Search for the cell housing the specified text and yield its (X, Y) center coordinate. 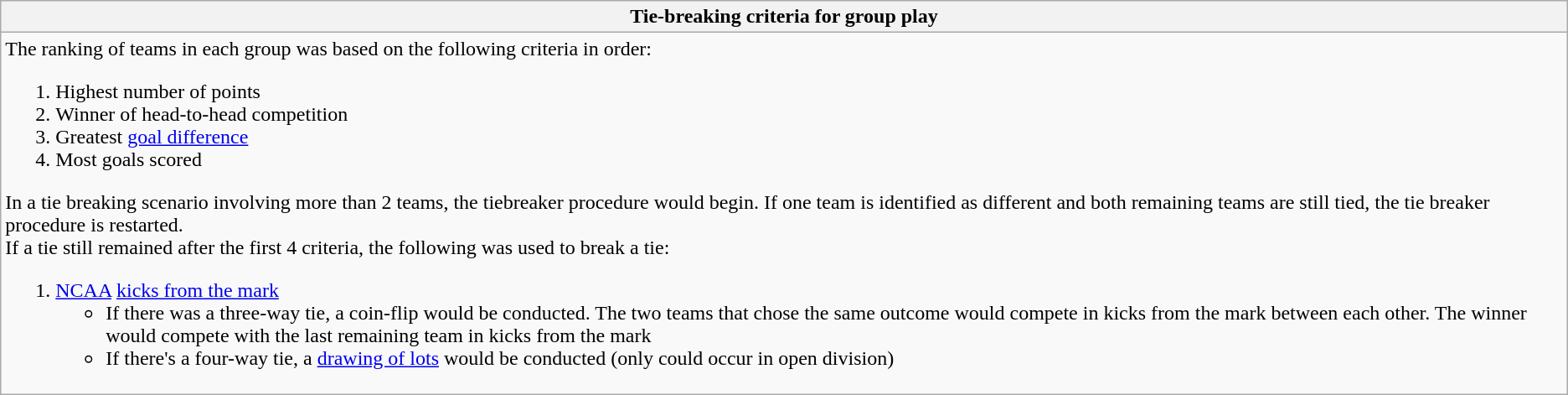
Tie-breaking criteria for group play (784, 17)
